Determine the [X, Y] coordinate at the center of the cell enclosing the given text.  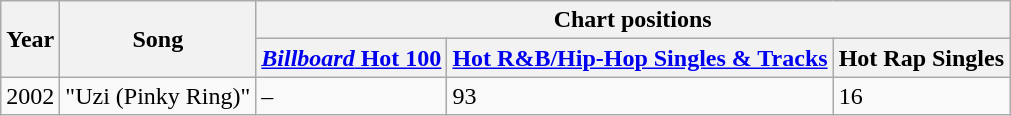
2002 [30, 96]
93 [640, 96]
Song [158, 39]
– [352, 96]
Year [30, 39]
Billboard Hot 100 [352, 58]
16 [921, 96]
Hot R&B/Hip-Hop Singles & Tracks [640, 58]
Chart positions [633, 20]
"Uzi (Pinky Ring)" [158, 96]
Hot Rap Singles [921, 58]
